Find where the given text appears and provide that cell's center as (x, y) coordinate. 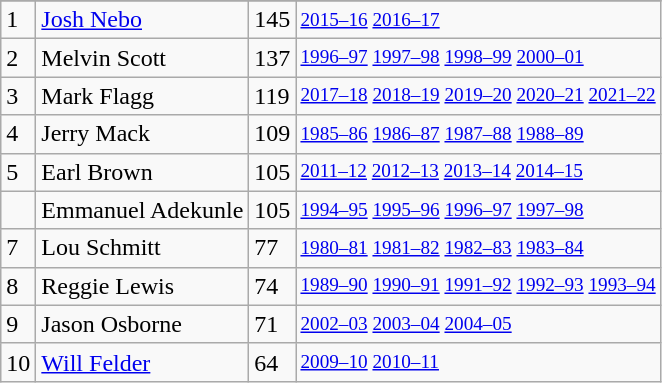
2 (18, 58)
9 (18, 324)
77 (272, 248)
Jason Osborne (142, 324)
2015–16 2016–17 (478, 20)
1 (18, 20)
137 (272, 58)
74 (272, 286)
145 (272, 20)
1985–86 1986–87 1987–88 1988–89 (478, 134)
5 (18, 172)
8 (18, 286)
1996–97 1997–98 1998–99 2000–01 (478, 58)
Mark Flagg (142, 96)
Will Felder (142, 362)
1980–81 1981–82 1982–83 1983–84 (478, 248)
Jerry Mack (142, 134)
Melvin Scott (142, 58)
3 (18, 96)
Josh Nebo (142, 20)
2002–03 2003–04 2004–05 (478, 324)
Reggie Lewis (142, 286)
Emmanuel Adekunle (142, 210)
2011–12 2012–13 2013–14 2014–15 (478, 172)
1989–90 1990–91 1991–92 1992–93 1993–94 (478, 286)
10 (18, 362)
4 (18, 134)
7 (18, 248)
71 (272, 324)
Earl Brown (142, 172)
1994–95 1995–96 1996–97 1997–98 (478, 210)
119 (272, 96)
2009–10 2010–11 (478, 362)
2017–18 2018–19 2019–20 2020–21 2021–22 (478, 96)
109 (272, 134)
Lou Schmitt (142, 248)
64 (272, 362)
